Locate the cell with the specified text and output its [X, Y] center coordinate. 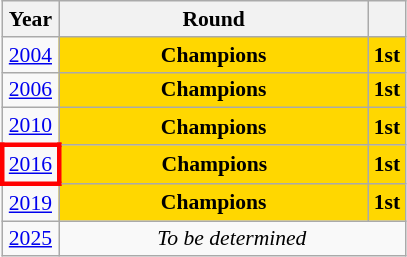
2019 [30, 202]
2006 [30, 90]
Round [214, 19]
2010 [30, 126]
2016 [30, 164]
Year [30, 19]
To be determined [232, 239]
2025 [30, 239]
2004 [30, 55]
